Output the [x, y] coordinate of the center of the cell containing the given text.  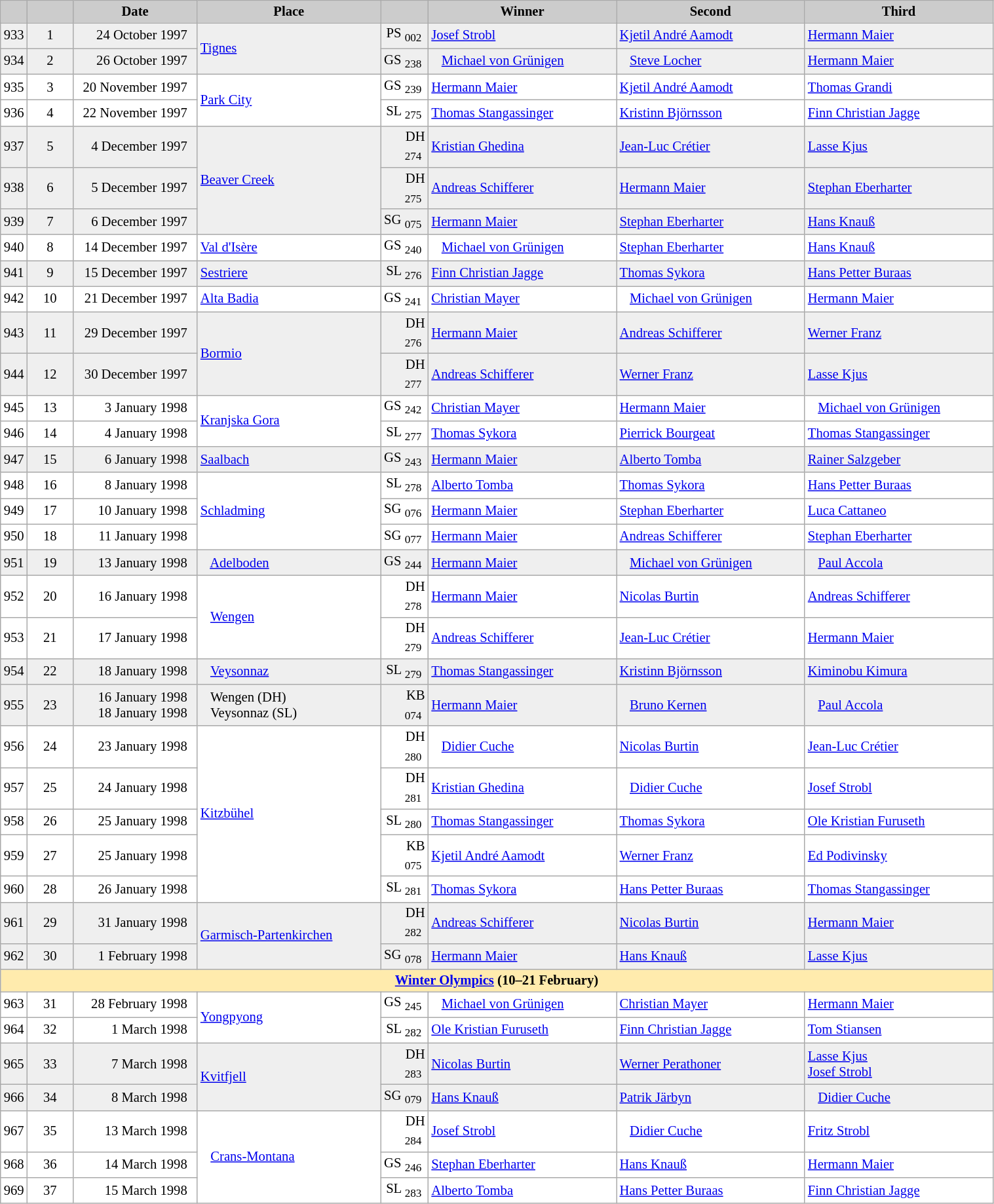
30 December 1997 [135, 373]
GS 240 [405, 248]
Schladming [289, 511]
GS 243 [405, 460]
Alta Badia [289, 299]
14 December 1997 [135, 248]
Werner Perathoner [710, 1064]
962 [14, 956]
959 [14, 856]
Yongpyong [289, 1017]
963 [14, 1004]
3 [50, 86]
954 [14, 671]
15 March 1998 [135, 1191]
Park City [289, 100]
10 January 1998 [135, 511]
958 [14, 821]
DH 280 [405, 747]
GS 239 [405, 86]
6 December 1997 [135, 221]
11 January 1998 [135, 537]
28 February 1998 [135, 1004]
938 [14, 187]
Val d'Isère [289, 248]
940 [14, 248]
31 January 1998 [135, 922]
968 [14, 1165]
939 [14, 221]
935 [14, 86]
1 February 1998 [135, 956]
Steve Locher [710, 62]
8 March 1998 [135, 1097]
15 [50, 460]
8 [50, 248]
10 [50, 299]
Tignes [289, 48]
942 [14, 299]
22 [50, 671]
SL 278 [405, 485]
Place [289, 11]
Wengen (DH) Veysonnaz (SL) [289, 705]
Patrik Järbyn [710, 1097]
957 [14, 787]
967 [14, 1131]
3 January 1998 [135, 407]
Beaver Creek [289, 180]
KB 075 [405, 856]
SL 283 [405, 1191]
Crans-Montana [289, 1157]
33 [50, 1064]
948 [14, 485]
946 [14, 434]
965 [14, 1064]
8 January 1998 [135, 485]
25 [50, 787]
DH 278 [405, 596]
23 January 1998 [135, 747]
Adelboden [289, 562]
933 [14, 35]
26 January 1998 [135, 888]
936 [14, 113]
SL 281 [405, 888]
DH 283 [405, 1064]
14 March 1998 [135, 1165]
19 [50, 562]
DH 281 [405, 787]
17 January 1998 [135, 638]
1 [50, 35]
937 [14, 147]
Rainer Salzgeber [899, 460]
Kiminobu Kimura [899, 671]
951 [14, 562]
Fritz Strobl [899, 1131]
12 [50, 373]
SG 075 [405, 221]
SG 079 [405, 1097]
961 [14, 922]
DH 282 [405, 922]
955 [14, 705]
945 [14, 407]
Wengen [289, 617]
24 January 1998 [135, 787]
4 [50, 113]
29 December 1997 [135, 333]
30 [50, 956]
GS 245 [405, 1004]
Kranjska Gora [289, 421]
28 [50, 888]
5 [50, 147]
943 [14, 333]
Winner [522, 11]
DH 279 [405, 638]
Tom Stiansen [899, 1030]
15 December 1997 [135, 273]
18 January 1998 [135, 671]
Second [710, 11]
24 [50, 747]
7 [50, 221]
11 [50, 333]
Bruno Kernen [710, 705]
SG 077 [405, 537]
13 March 1998 [135, 1131]
SL 282 [405, 1030]
5 December 1997 [135, 187]
941 [14, 273]
Luca Cattaneo [899, 511]
953 [14, 638]
1 March 1998 [135, 1030]
969 [14, 1191]
DH 284 [405, 1131]
32 [50, 1030]
18 [50, 537]
SL 276 [405, 273]
956 [14, 747]
SG 078 [405, 956]
Saalbach [289, 460]
PS 002 [405, 35]
21 December 1997 [135, 299]
20 November 1997 [135, 86]
20 [50, 596]
Garmisch-Partenkirchen [289, 935]
GS 244 [405, 562]
34 [50, 1097]
Ed Podivinsky [899, 856]
Kitzbühel [289, 814]
17 [50, 511]
Sestriere [289, 273]
SG 076 [405, 511]
SL 277 [405, 434]
31 [50, 1004]
9 [50, 273]
950 [14, 537]
14 [50, 434]
Bormio [289, 354]
6 [50, 187]
36 [50, 1165]
964 [14, 1030]
DH 276 [405, 333]
947 [14, 460]
35 [50, 1131]
21 [50, 638]
Third [899, 11]
Thomas Grandi [899, 86]
KB 074 [405, 705]
29 [50, 922]
DH 277 [405, 373]
Winter Olympics (10–21 February) [497, 981]
952 [14, 596]
7 March 1998 [135, 1064]
GS 241 [405, 299]
16 January 1998 18 January 1998 [135, 705]
SL 280 [405, 821]
GS 246 [405, 1165]
Lasse Kjus Josef Strobl [899, 1064]
SL 275 [405, 113]
23 [50, 705]
DH 274 [405, 147]
SL 279 [405, 671]
960 [14, 888]
26 October 1997 [135, 62]
22 November 1997 [135, 113]
27 [50, 856]
934 [14, 62]
Kvitfjell [289, 1077]
4 January 1998 [135, 434]
26 [50, 821]
Veysonnaz [289, 671]
DH 275 [405, 187]
Date [135, 11]
Pierrick Bourgeat [710, 434]
GS 242 [405, 407]
944 [14, 373]
16 January 1998 [135, 596]
24 October 1997 [135, 35]
6 January 1998 [135, 460]
966 [14, 1097]
2 [50, 62]
37 [50, 1191]
4 December 1997 [135, 147]
949 [14, 511]
13 January 1998 [135, 562]
16 [50, 485]
GS 238 [405, 62]
13 [50, 407]
